Extract the [x, y] coordinate from the center of the cell holding the provided text.  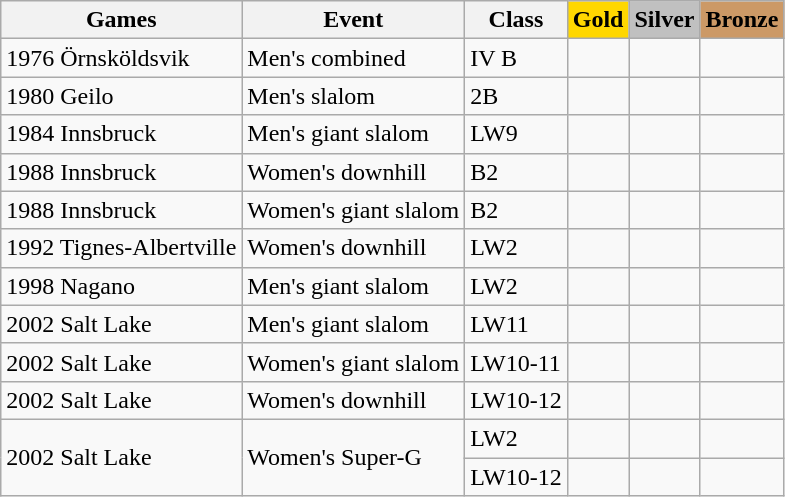
1984 Innsbruck [122, 134]
LW9 [516, 134]
1976 Örnsköldsvik [122, 58]
Men's slalom [354, 96]
IV B [516, 58]
Class [516, 20]
1992 Tignes-Albertville [122, 248]
Gold [598, 20]
2B [516, 96]
Bronze [742, 20]
LW10-11 [516, 362]
Event [354, 20]
Games [122, 20]
Men's combined [354, 58]
1980 Geilo [122, 96]
Women's Super-G [354, 457]
1998 Nagano [122, 286]
Silver [664, 20]
LW11 [516, 324]
